Provide the [X, Y] coordinate of the cell's center where the given text is located.  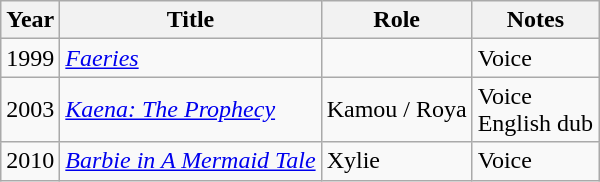
Kaena: The Prophecy [190, 110]
2003 [30, 110]
Notes [535, 20]
Role [396, 20]
Title [190, 20]
Kamou / Roya [396, 110]
Faeries [190, 58]
Barbie in A Mermaid Tale [190, 161]
Xylie [396, 161]
Year [30, 20]
2010 [30, 161]
1999 [30, 58]
VoiceEnglish dub [535, 110]
